Provide the (X, Y) coordinate of the cell's center where the given text is located.  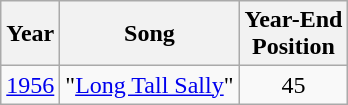
Year-EndPosition (294, 34)
Song (150, 34)
"Long Tall Sally" (150, 85)
1956 (30, 85)
Year (30, 34)
45 (294, 85)
